Provide the [x, y] coordinate of the cell's center where the given text is located.  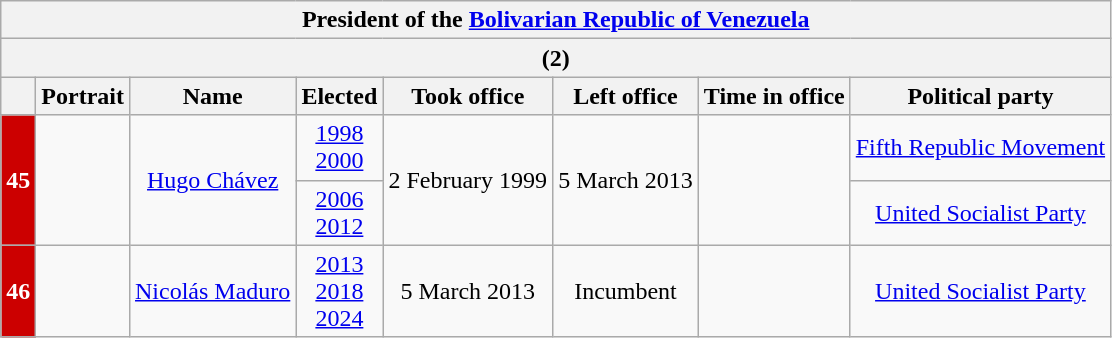
Portrait [83, 96]
Elected [340, 96]
Nicolás Maduro [212, 291]
Fifth Republic Movement [980, 148]
Took office [468, 96]
Hugo Chávez [212, 180]
19982000 [340, 148]
20062012 [340, 212]
(2) [556, 58]
President of the Bolivarian Republic of Venezuela [556, 20]
Left office [626, 96]
201320182024 [340, 291]
45 [18, 180]
Incumbent [626, 291]
Name [212, 96]
46 [18, 291]
Political party [980, 96]
2 February 1999 [468, 180]
Time in office [774, 96]
